Search for the cell housing the specified text and yield its (X, Y) center coordinate. 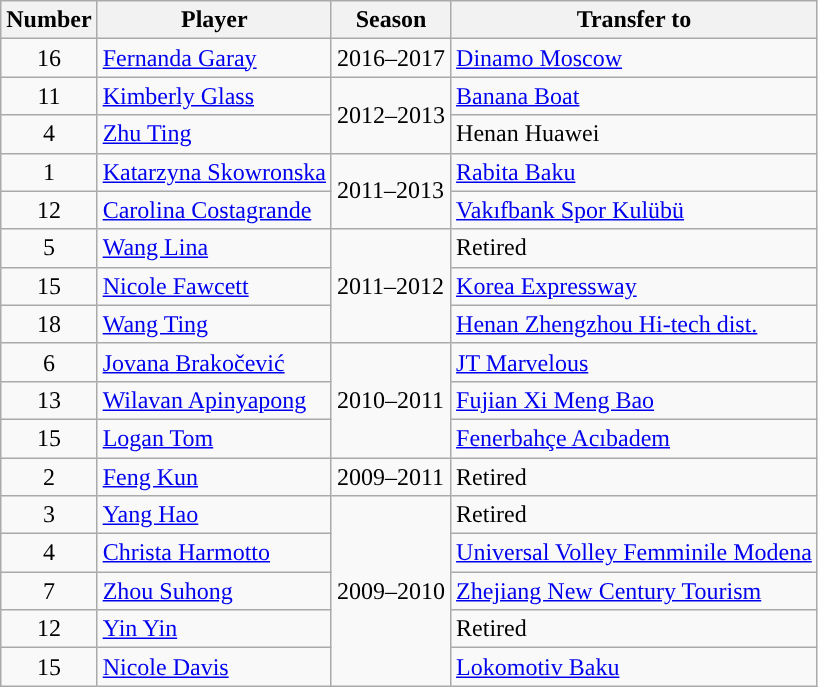
Katarzyna Skowronska (214, 172)
Fujian Xi Meng Bao (634, 400)
Feng Kun (214, 477)
Nicole Fawcett (214, 286)
11 (49, 96)
2009–2010 (390, 591)
Wang Ting (214, 324)
Banana Boat (634, 96)
1 (49, 172)
7 (49, 591)
2 (49, 477)
Universal Volley Femminile Modena (634, 553)
Wilavan Apinyapong (214, 400)
2010–2011 (390, 400)
Christa Harmotto (214, 553)
Lokomotiv Baku (634, 667)
18 (49, 324)
Number (49, 20)
JT Marvelous (634, 362)
2016–2017 (390, 58)
Henan Huawei (634, 134)
Transfer to (634, 20)
3 (49, 515)
2012–2013 (390, 115)
Yang Hao (214, 515)
Wang Lina (214, 248)
Nicole Davis (214, 667)
13 (49, 400)
2011–2013 (390, 191)
Player (214, 20)
Zhejiang New Century Tourism (634, 591)
5 (49, 248)
2009–2011 (390, 477)
Vakıfbank Spor Kulübü (634, 210)
Zhou Suhong (214, 591)
Yin Yin (214, 629)
Rabita Baku (634, 172)
Kimberly Glass (214, 96)
Korea Expressway (634, 286)
16 (49, 58)
6 (49, 362)
Logan Tom (214, 438)
Zhu Ting (214, 134)
Jovana Brakočević (214, 362)
Fernanda Garay (214, 58)
Henan Zhengzhou Hi-tech dist. (634, 324)
Carolina Costagrande (214, 210)
Fenerbahçe Acıbadem (634, 438)
Season (390, 20)
Dinamo Moscow (634, 58)
2011–2012 (390, 286)
